Pinpoint the cell where the given text exists, returning its (X, Y) midpoint coordinate. 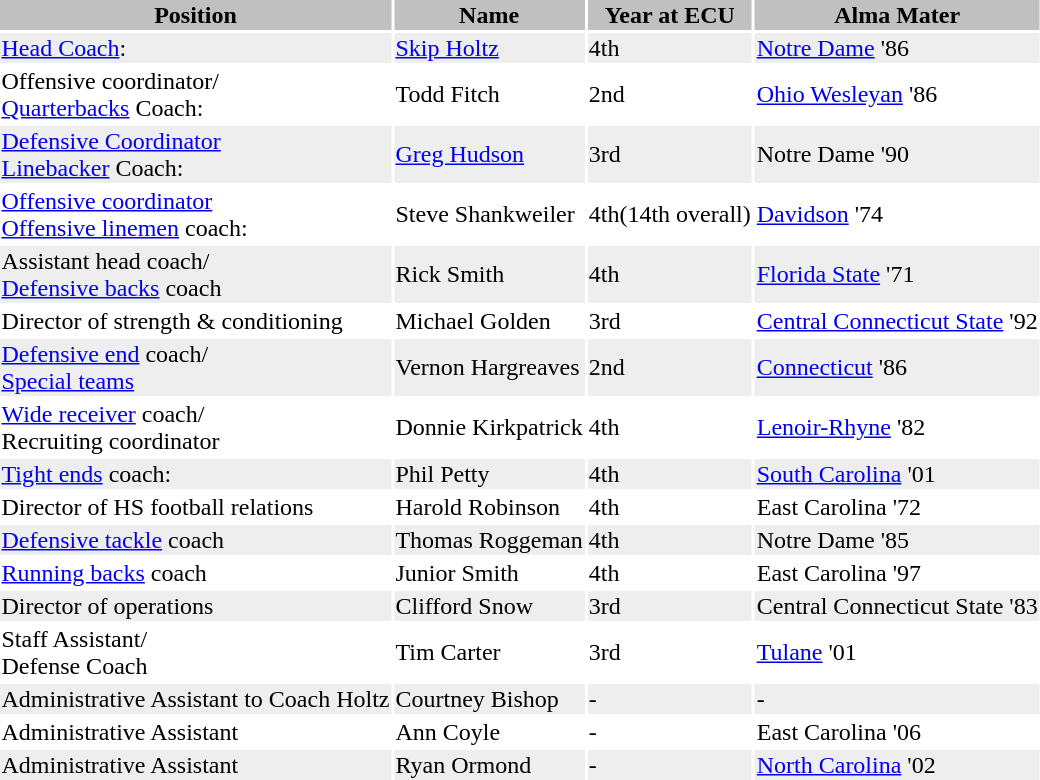
Phil Petty (489, 474)
Offensive coordinator/Quarterbacks Coach: (196, 94)
Ann Coyle (489, 732)
Administrative Assistant to Coach Holtz (196, 699)
Offensive coordinatorOffensive linemen coach: (196, 214)
Defensive tackle coach (196, 540)
Courtney Bishop (489, 699)
East Carolina '06 (897, 732)
Clifford Snow (489, 606)
Tim Carter (489, 652)
Tight ends coach: (196, 474)
Director of HS football relations (196, 507)
Central Connecticut State '92 (897, 321)
Steve Shankweiler (489, 214)
Donnie Kirkpatrick (489, 428)
Wide receiver coach/Recruiting coordinator (196, 428)
Ryan Ormond (489, 765)
East Carolina '97 (897, 573)
Harold Robinson (489, 507)
Staff Assistant/Defense Coach (196, 652)
Director of strength & conditioning (196, 321)
Thomas Roggeman (489, 540)
Director of operations (196, 606)
Defensive CoordinatorLinebacker Coach: (196, 154)
Vernon Hargreaves (489, 368)
Defensive end coach/Special teams (196, 368)
Year at ECU (670, 15)
Greg Hudson (489, 154)
Notre Dame '90 (897, 154)
Skip Holtz (489, 48)
Junior Smith (489, 573)
Notre Dame '85 (897, 540)
Assistant head coach/Defensive backs coach (196, 274)
Alma Mater (897, 15)
Rick Smith (489, 274)
South Carolina '01 (897, 474)
East Carolina '72 (897, 507)
Name (489, 15)
Central Connecticut State '83 (897, 606)
Ohio Wesleyan '86 (897, 94)
Florida State '71 (897, 274)
Head Coach: (196, 48)
Position (196, 15)
Todd Fitch (489, 94)
North Carolina '02 (897, 765)
Tulane '01 (897, 652)
4th(14th overall) (670, 214)
Notre Dame '86 (897, 48)
Michael Golden (489, 321)
Connecticut '86 (897, 368)
Running backs coach (196, 573)
Davidson '74 (897, 214)
Lenoir-Rhyne '82 (897, 428)
